Capture the cell that displays the provided text and extract its (x, y) central coordinate. 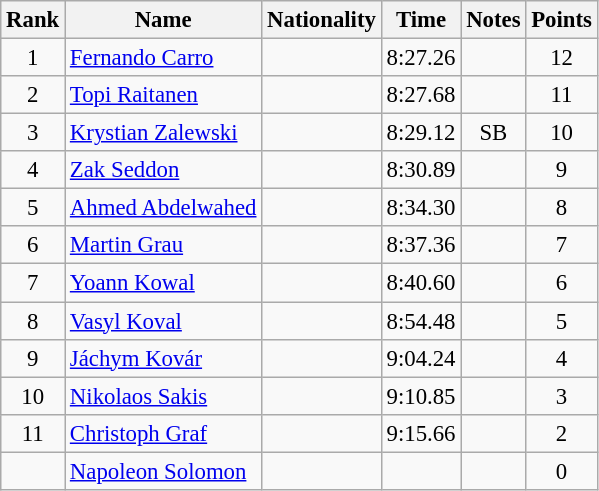
Martin Grau (164, 245)
8:27.26 (421, 58)
Fernando Carro (164, 58)
1 (33, 58)
9:10.85 (421, 396)
Napoleon Solomon (164, 471)
Vasyl Koval (164, 321)
12 (562, 58)
Jáchym Kovár (164, 358)
9:15.66 (421, 433)
Points (562, 20)
Nikolaos Sakis (164, 396)
8:34.30 (421, 208)
9:04.24 (421, 358)
SB (494, 133)
Name (164, 20)
Nationality (322, 20)
Notes (494, 20)
8:30.89 (421, 170)
8:40.60 (421, 283)
Zak Seddon (164, 170)
8:54.48 (421, 321)
Rank (33, 20)
Krystian Zalewski (164, 133)
Time (421, 20)
8:27.68 (421, 95)
8:29.12 (421, 133)
Ahmed Abdelwahed (164, 208)
Christoph Graf (164, 433)
Topi Raitanen (164, 95)
0 (562, 471)
Yoann Kowal (164, 283)
8:37.36 (421, 245)
